Return (x, y) of the center of cell containing provided text 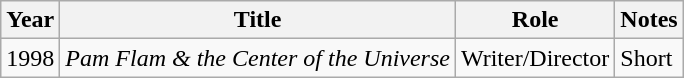
Title (258, 20)
Short (649, 58)
Role (534, 20)
Notes (649, 20)
Pam Flam & the Center of the Universe (258, 58)
Year (30, 20)
Writer/Director (534, 58)
1998 (30, 58)
